Identify which cell holds the provided text, then report its (X, Y) central coordinate. 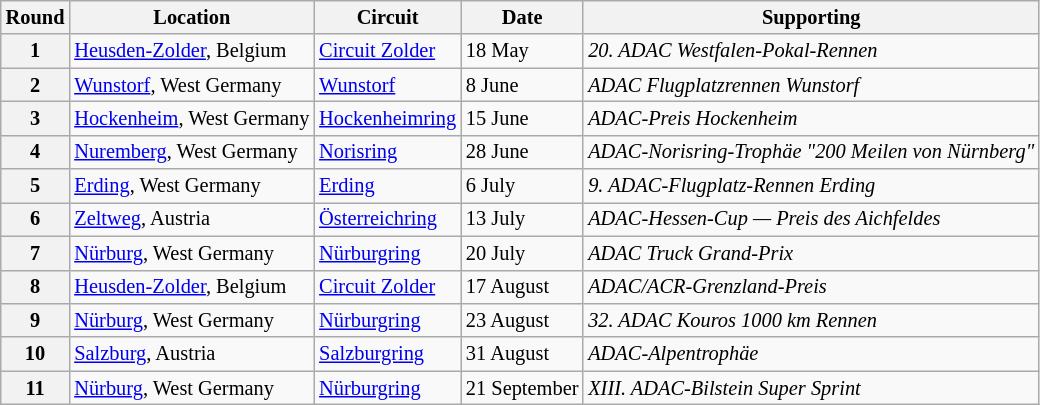
Zeltweg, Austria (192, 219)
17 August (522, 287)
ADAC/ACR-Grenzland-Preis (811, 287)
31 August (522, 354)
23 August (522, 320)
ADAC-Preis Hockenheim (811, 118)
28 June (522, 152)
6 July (522, 186)
1 (36, 51)
ADAC-Hessen-Cup — Preis des Aichfeldes (811, 219)
13 July (522, 219)
9. ADAC-Flugplatz-Rennen Erding (811, 186)
20 July (522, 253)
21 September (522, 388)
Salzburg, Austria (192, 354)
18 May (522, 51)
2 (36, 85)
XIII. ADAC-Bilstein Super Sprint (811, 388)
Round (36, 17)
Österreichring (388, 219)
32. ADAC Kouros 1000 km Rennen (811, 320)
4 (36, 152)
ADAC Flugplatzrennen Wunstorf (811, 85)
Supporting (811, 17)
Circuit (388, 17)
Nuremberg, West Germany (192, 152)
15 June (522, 118)
9 (36, 320)
Location (192, 17)
6 (36, 219)
5 (36, 186)
ADAC-Alpentrophäe (811, 354)
Hockenheim, West Germany (192, 118)
11 (36, 388)
ADAC-Norisring-Trophäe "200 Meilen von Nürnberg" (811, 152)
Wunstorf, West Germany (192, 85)
8 June (522, 85)
7 (36, 253)
Erding, West Germany (192, 186)
Salzburgring (388, 354)
Wunstorf (388, 85)
8 (36, 287)
10 (36, 354)
ADAC Truck Grand-Prix (811, 253)
Erding (388, 186)
Hockenheimring (388, 118)
20. ADAC Westfalen-Pokal-Rennen (811, 51)
3 (36, 118)
Norisring (388, 152)
Date (522, 17)
